Pinpoint the cell where the given text exists, returning its (X, Y) midpoint coordinate. 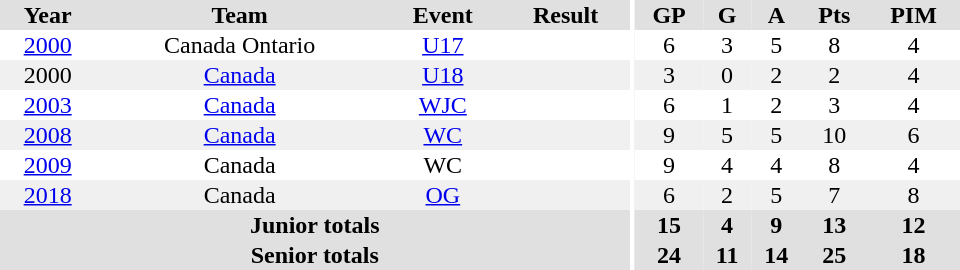
U17 (443, 45)
10 (834, 135)
Result (566, 15)
Junior totals (315, 225)
11 (727, 255)
25 (834, 255)
A (776, 15)
Senior totals (315, 255)
12 (914, 225)
Team (240, 15)
PIM (914, 15)
13 (834, 225)
1 (727, 105)
14 (776, 255)
Canada Ontario (240, 45)
0 (727, 75)
GP (669, 15)
2008 (48, 135)
24 (669, 255)
2003 (48, 105)
2018 (48, 195)
Year (48, 15)
OG (443, 195)
2009 (48, 165)
Pts (834, 15)
WJC (443, 105)
15 (669, 225)
Event (443, 15)
G (727, 15)
U18 (443, 75)
7 (834, 195)
18 (914, 255)
